Capture the cell that displays the provided text and extract its [x, y] central coordinate. 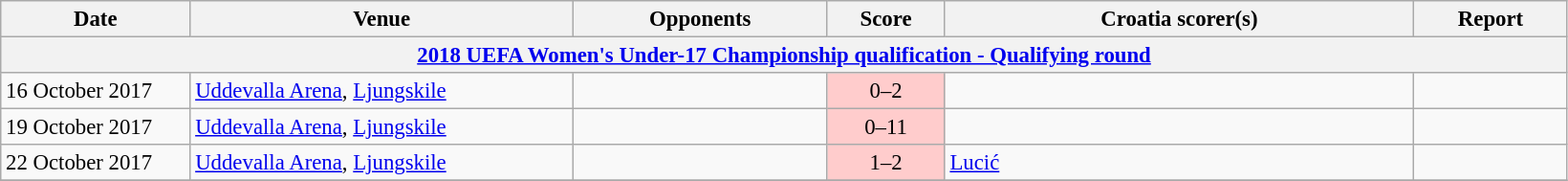
2018 UEFA Women's Under-17 Championship qualification - Qualifying round [784, 56]
Venue [382, 19]
Date [96, 19]
1–2 [885, 163]
22 October 2017 [96, 163]
Croatia scorer(s) [1180, 19]
16 October 2017 [96, 91]
0–2 [885, 91]
19 October 2017 [96, 127]
0–11 [885, 127]
Lucić [1180, 163]
Report [1492, 19]
Score [885, 19]
Opponents [700, 19]
